Determine the [X, Y] coordinate at the center of the cell enclosing the given text.  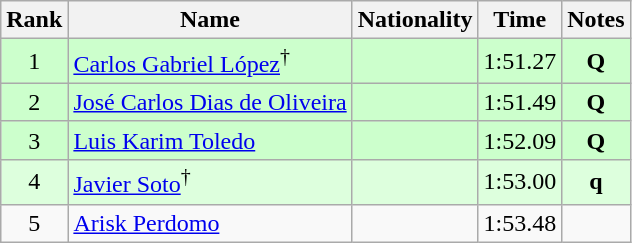
Rank [34, 20]
Carlos Gabriel López† [210, 62]
1:51.27 [520, 62]
Luis Karim Toledo [210, 140]
q [596, 182]
2 [34, 102]
Time [520, 20]
1:53.00 [520, 182]
1:51.49 [520, 102]
1 [34, 62]
Notes [596, 20]
4 [34, 182]
3 [34, 140]
Arisk Perdomo [210, 223]
Javier Soto† [210, 182]
1:53.48 [520, 223]
José Carlos Dias de Oliveira [210, 102]
Name [210, 20]
5 [34, 223]
Nationality [415, 20]
1:52.09 [520, 140]
